From the cell containing the given text, extract its center point as [x, y] coordinate. 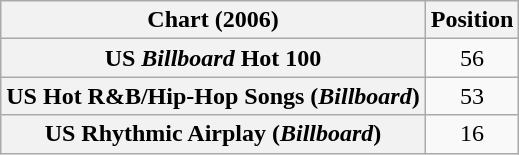
53 [472, 96]
56 [472, 58]
16 [472, 134]
US Hot R&B/Hip-Hop Songs (Billboard) [213, 96]
US Billboard Hot 100 [213, 58]
US Rhythmic Airplay (Billboard) [213, 134]
Position [472, 20]
Chart (2006) [213, 20]
